Capture the cell that displays the provided text and extract its (X, Y) central coordinate. 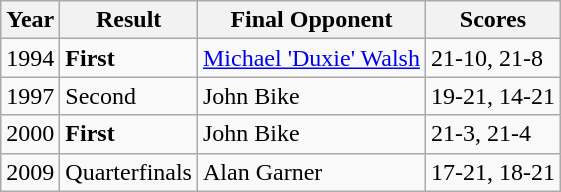
1994 (30, 58)
Result (129, 20)
Quarterfinals (129, 172)
Final Opponent (311, 20)
Second (129, 96)
Year (30, 20)
1997 (30, 96)
21-3, 21-4 (492, 134)
2009 (30, 172)
17-21, 18-21 (492, 172)
19-21, 14-21 (492, 96)
21-10, 21-8 (492, 58)
Michael 'Duxie' Walsh (311, 58)
2000 (30, 134)
Alan Garner (311, 172)
Scores (492, 20)
